Scan for the cell matching the given text and deliver its (x, y) coordinate at center. 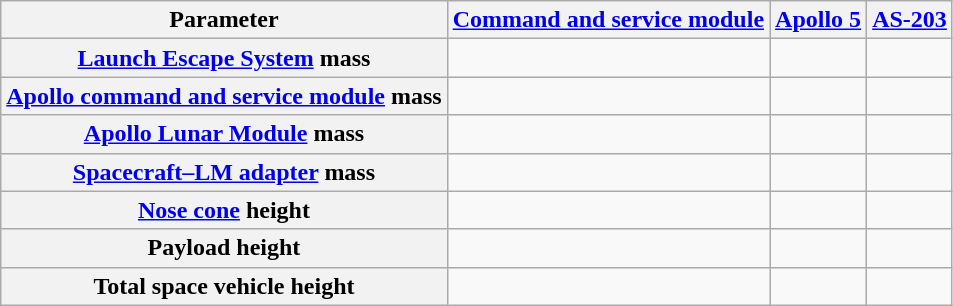
Apollo 5 (818, 20)
Nose cone height (224, 210)
Parameter (224, 20)
Total space vehicle height (224, 286)
Apollo Lunar Module mass (224, 134)
Apollo command and service module mass (224, 96)
AS-203 (910, 20)
Spacecraft–LM adapter mass (224, 172)
Command and service module (608, 20)
Payload height (224, 248)
Launch Escape System mass (224, 58)
